Scan for the cell matching the given text and deliver its (x, y) coordinate at center. 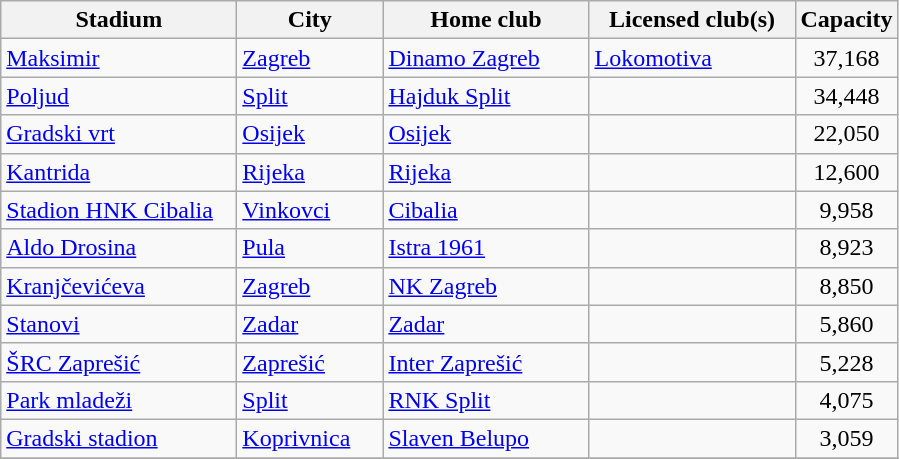
Zaprešić (310, 362)
Poljud (119, 96)
3,059 (846, 438)
Dinamo Zagreb (486, 58)
Kranjčevićeva (119, 286)
Koprivnica (310, 438)
Capacity (846, 20)
37,168 (846, 58)
Stadion HNK Cibalia (119, 210)
Inter Zaprešić (486, 362)
5,860 (846, 324)
9,958 (846, 210)
ŠRC Zaprešić (119, 362)
8,850 (846, 286)
Stanovi (119, 324)
City (310, 20)
Cibalia (486, 210)
22,050 (846, 134)
Stadium (119, 20)
Istra 1961 (486, 248)
Gradski vrt (119, 134)
Gradski stadion (119, 438)
Hajduk Split (486, 96)
Lokomotiva (692, 58)
8,923 (846, 248)
5,228 (846, 362)
Kantrida (119, 172)
Slaven Belupo (486, 438)
Maksimir (119, 58)
Pula (310, 248)
NK Zagreb (486, 286)
Home club (486, 20)
Park mladeži (119, 400)
Licensed club(s) (692, 20)
Vinkovci (310, 210)
Aldo Drosina (119, 248)
34,448 (846, 96)
12,600 (846, 172)
4,075 (846, 400)
RNK Split (486, 400)
